Search for the cell housing the specified text and yield its (x, y) center coordinate. 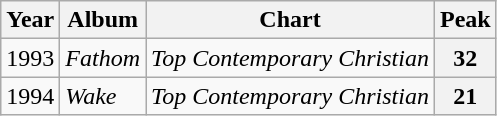
Fathom (103, 58)
21 (465, 96)
32 (465, 58)
1993 (30, 58)
Wake (103, 96)
Chart (290, 20)
1994 (30, 96)
Peak (465, 20)
Album (103, 20)
Year (30, 20)
